From the cell containing the given text, extract its center point as (x, y) coordinate. 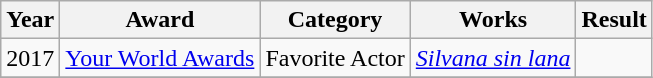
Result (614, 20)
Silvana sin lana (493, 58)
Your World Awards (160, 58)
Award (160, 20)
Year (30, 20)
2017 (30, 58)
Favorite Actor (335, 58)
Works (493, 20)
Category (335, 20)
